From the cell containing the given text, extract its center point as (X, Y) coordinate. 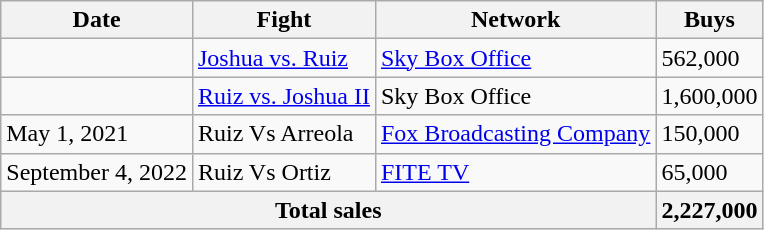
65,000 (710, 172)
Buys (710, 20)
150,000 (710, 134)
Fox Broadcasting Company (515, 134)
Network (515, 20)
Ruiz Vs Ortiz (284, 172)
562,000 (710, 58)
September 4, 2022 (97, 172)
Fight (284, 20)
Ruiz Vs Arreola (284, 134)
May 1, 2021 (97, 134)
Ruiz vs. Joshua II (284, 96)
2,227,000 (710, 210)
Total sales (328, 210)
Joshua vs. Ruiz (284, 58)
FITE TV (515, 172)
1,600,000 (710, 96)
Date (97, 20)
